For the text-containing cell, return its midpoint in (X, Y) coordinate format. 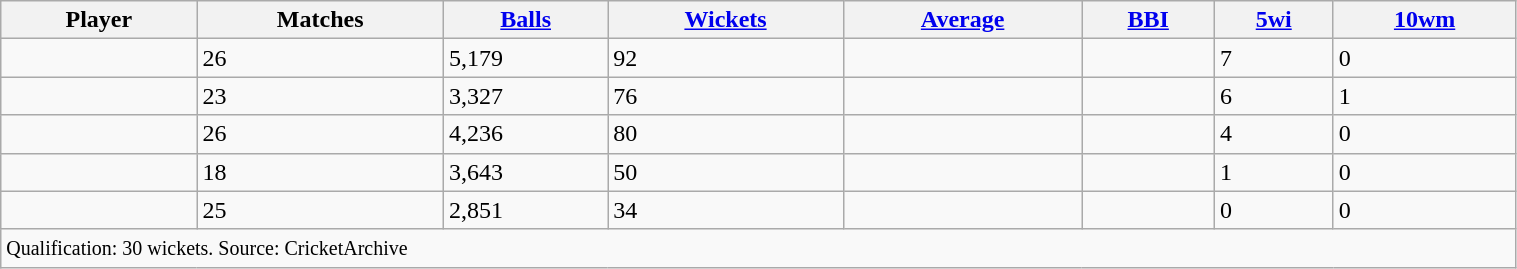
4 (1274, 134)
18 (320, 172)
Wickets (726, 20)
76 (726, 96)
Player (99, 20)
50 (726, 172)
Average (962, 20)
6 (1274, 96)
Qualification: 30 wickets. Source: CricketArchive (758, 248)
92 (726, 58)
34 (726, 210)
3,327 (526, 96)
80 (726, 134)
4,236 (526, 134)
Matches (320, 20)
25 (320, 210)
2,851 (526, 210)
10wm (1424, 20)
Balls (526, 20)
7 (1274, 58)
5wi (1274, 20)
3,643 (526, 172)
BBI (1148, 20)
23 (320, 96)
5,179 (526, 58)
